Capture the cell that displays the provided text and extract its (X, Y) central coordinate. 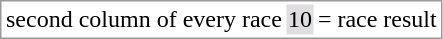
second column of every race (144, 19)
10 (300, 19)
= race result (377, 19)
